Detect which cell encompasses the target text, then output its (X, Y) center coordinate. 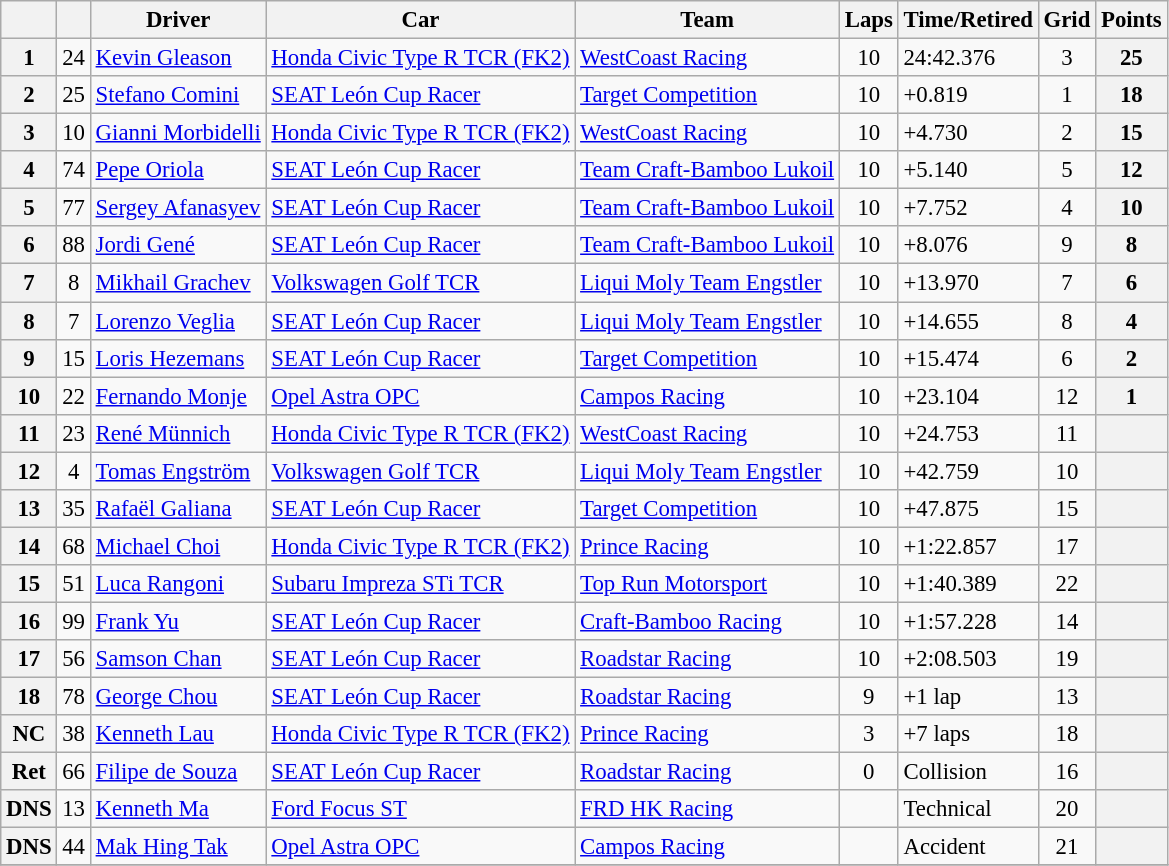
23 (74, 433)
Car (420, 20)
+1 lap (968, 697)
Grid (1066, 20)
+13.970 (968, 283)
Samson Chan (178, 659)
+42.759 (968, 471)
Top Run Motorsport (708, 584)
24:42.376 (968, 58)
88 (74, 245)
19 (1066, 659)
Mak Hing Tak (178, 847)
Kenneth Lau (178, 734)
NC (29, 734)
Laps (868, 20)
Lorenzo Veglia (178, 321)
+4.730 (968, 133)
21 (1066, 847)
FRD HK Racing (708, 809)
Kenneth Ma (178, 809)
Rafaël Galiana (178, 509)
+7 laps (968, 734)
+7.752 (968, 208)
Ford Focus ST (420, 809)
+5.140 (968, 170)
20 (1066, 809)
35 (74, 509)
+2:08.503 (968, 659)
+47.875 (968, 509)
Accident (968, 847)
Points (1132, 20)
+1:22.857 (968, 546)
Craft-Bamboo Racing (708, 621)
Luca Rangoni (178, 584)
Pepe Oriola (178, 170)
Time/Retired (968, 20)
24 (74, 58)
Jordi Gené (178, 245)
+0.819 (968, 95)
66 (74, 772)
44 (74, 847)
38 (74, 734)
+24.753 (968, 433)
Frank Yu (178, 621)
56 (74, 659)
78 (74, 697)
+15.474 (968, 358)
+14.655 (968, 321)
Sergey Afanasyev (178, 208)
Technical (968, 809)
Driver (178, 20)
77 (74, 208)
51 (74, 584)
Stefano Comini (178, 95)
+1:57.228 (968, 621)
Fernando Monje (178, 396)
+1:40.389 (968, 584)
René Münnich (178, 433)
68 (74, 546)
Collision (968, 772)
+8.076 (968, 245)
George Chou (178, 697)
74 (74, 170)
Loris Hezemans (178, 358)
Kevin Gleason (178, 58)
99 (74, 621)
Ret (29, 772)
Tomas Engström (178, 471)
Mikhail Grachev (178, 283)
Filipe de Souza (178, 772)
Team (708, 20)
Gianni Morbidelli (178, 133)
Subaru Impreza STi TCR (420, 584)
0 (868, 772)
Michael Choi (178, 546)
+23.104 (968, 396)
